Capture the cell that displays the provided text and extract its [x, y] central coordinate. 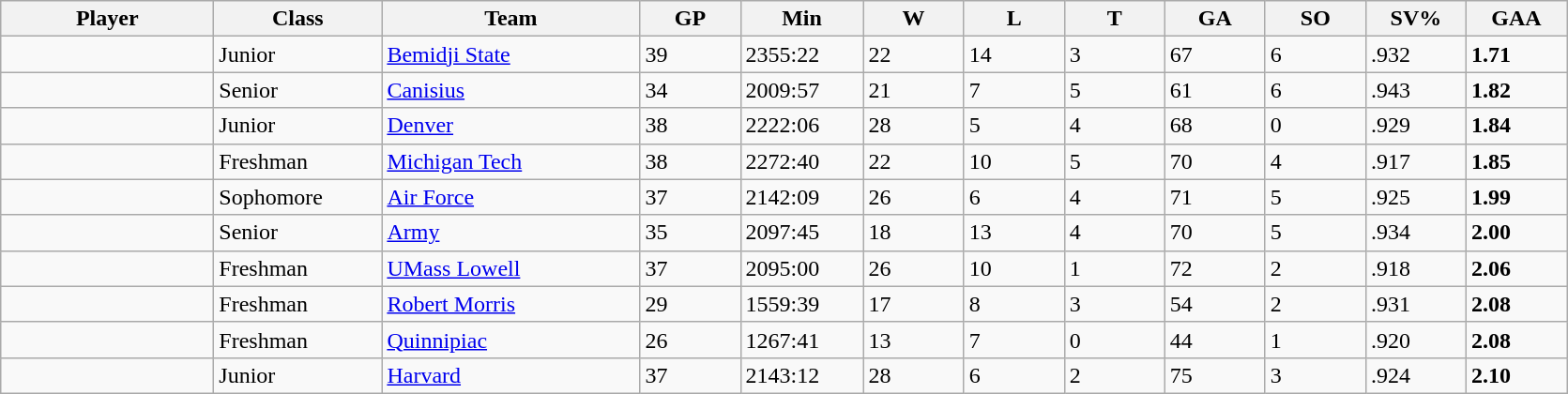
Michigan Tech [510, 161]
.917 [1415, 161]
71 [1214, 197]
67 [1214, 54]
2222:06 [801, 126]
2355:22 [801, 54]
14 [1013, 54]
2.06 [1516, 268]
Canisius [510, 90]
L [1013, 19]
39 [691, 54]
Harvard [510, 375]
54 [1214, 304]
SV% [1415, 19]
Quinnipiac [510, 340]
Army [510, 233]
Air Force [510, 197]
Robert Morris [510, 304]
Bemidji State [510, 54]
1.85 [1516, 161]
21 [914, 90]
.924 [1415, 375]
2.00 [1516, 233]
72 [1214, 268]
.932 [1415, 54]
GAA [1516, 19]
1.84 [1516, 126]
UMass Lowell [510, 268]
8 [1013, 304]
35 [691, 233]
.931 [1415, 304]
1267:41 [801, 340]
.918 [1415, 268]
.920 [1415, 340]
17 [914, 304]
Min [801, 19]
Class [298, 19]
44 [1214, 340]
Team [510, 19]
.925 [1415, 197]
2009:57 [801, 90]
2097:45 [801, 233]
W [914, 19]
29 [691, 304]
1.71 [1516, 54]
SO [1316, 19]
.943 [1415, 90]
.934 [1415, 233]
Player [107, 19]
GP [691, 19]
GA [1214, 19]
Denver [510, 126]
1.82 [1516, 90]
34 [691, 90]
61 [1214, 90]
1559:39 [801, 304]
2.10 [1516, 375]
2143:12 [801, 375]
T [1115, 19]
75 [1214, 375]
2095:00 [801, 268]
18 [914, 233]
.929 [1415, 126]
Sophomore [298, 197]
1.99 [1516, 197]
2142:09 [801, 197]
2272:40 [801, 161]
68 [1214, 126]
